Extract the [x, y] coordinate from the center of the cell holding the provided text.  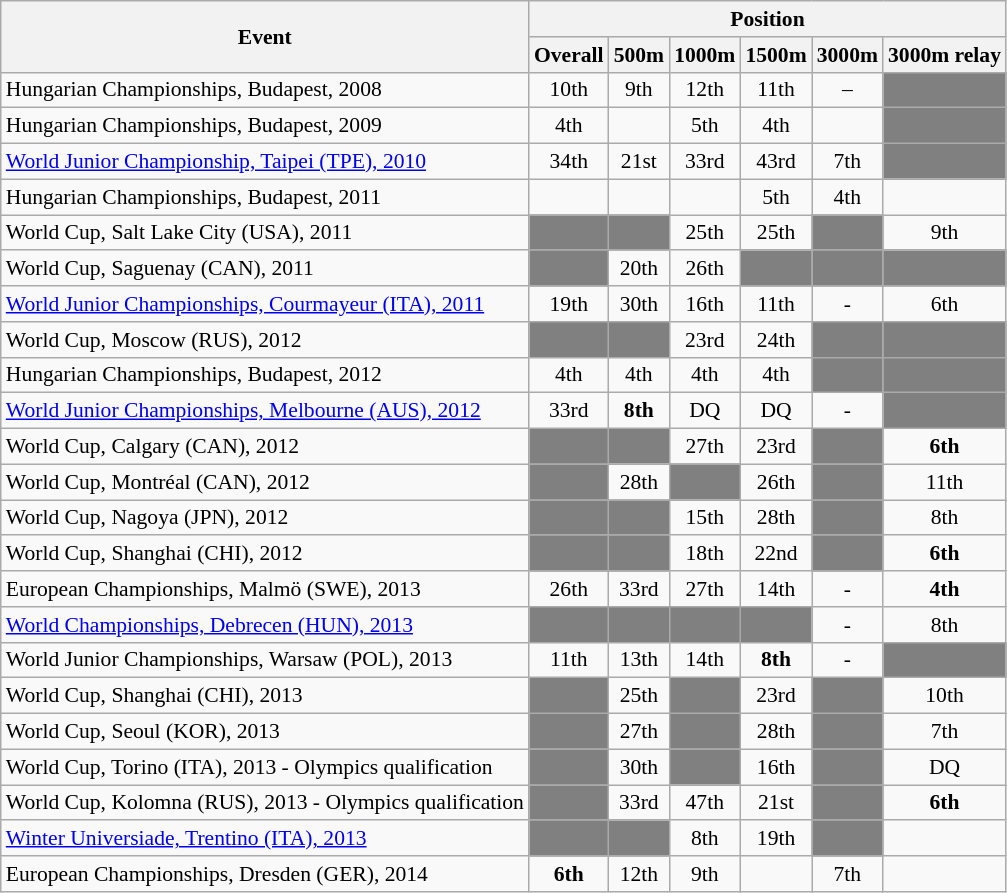
World Junior Championships, Melbourne (AUS), 2012 [265, 411]
3000m [848, 55]
World Junior Championships, Warsaw (POL), 2013 [265, 660]
– [848, 90]
World Cup, Shanghai (CHI), 2013 [265, 696]
Winter Universiade, Trentino (ITA), 2013 [265, 839]
Hungarian Championships, Budapest, 2012 [265, 375]
European Championships, Malmö (SWE), 2013 [265, 589]
43rd [776, 162]
Hungarian Championships, Budapest, 2011 [265, 197]
World Cup, Torino (ITA), 2013 - Olympics qualification [265, 767]
Event [265, 36]
World Cup, Montréal (CAN), 2012 [265, 482]
22nd [776, 554]
World Cup, Seoul (KOR), 2013 [265, 732]
34th [569, 162]
World Cup, Shanghai (CHI), 2012 [265, 554]
Hungarian Championships, Budapest, 2009 [265, 126]
Hungarian Championships, Budapest, 2008 [265, 90]
15th [704, 518]
20th [639, 269]
World Cup, Nagoya (JPN), 2012 [265, 518]
World Cup, Salt Lake City (USA), 2011 [265, 233]
500m [639, 55]
World Cup, Saguenay (CAN), 2011 [265, 269]
World Cup, Moscow (RUS), 2012 [265, 340]
Overall [569, 55]
1000m [704, 55]
Position [768, 19]
European Championships, Dresden (GER), 2014 [265, 874]
World Cup, Calgary (CAN), 2012 [265, 447]
World Junior Championship, Taipei (TPE), 2010 [265, 162]
18th [704, 554]
47th [704, 803]
1500m [776, 55]
World Cup, Kolomna (RUS), 2013 - Olympics qualification [265, 803]
3000m relay [944, 55]
World Junior Championships, Courmayeur (ITA), 2011 [265, 304]
24th [776, 340]
World Championships, Debrecen (HUN), 2013 [265, 625]
13th [639, 660]
